Pinpoint the cell where the given text exists, returning its [x, y] midpoint coordinate. 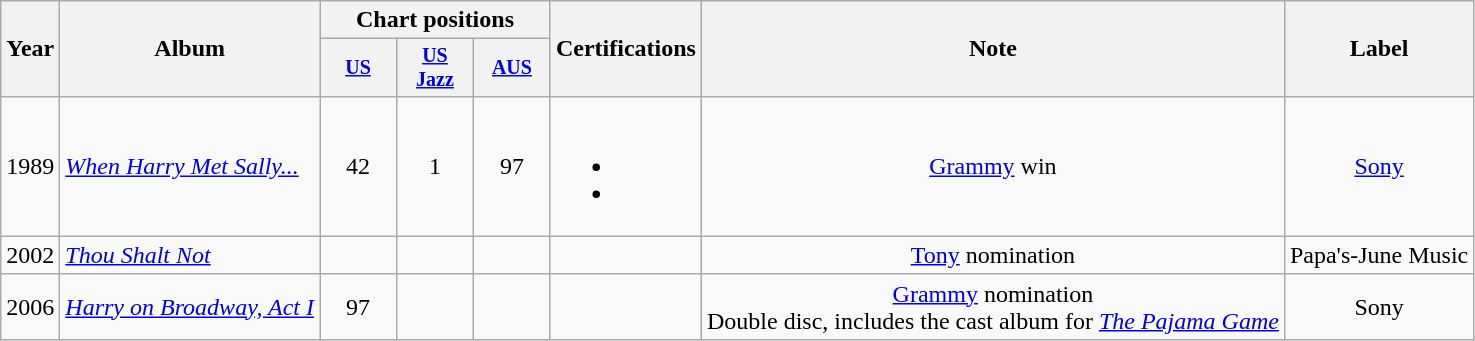
Note [992, 49]
42 [358, 166]
When Harry Met Sally... [190, 166]
Album [190, 49]
2006 [30, 306]
Papa's-June Music [1378, 255]
1 [434, 166]
Certifications [626, 49]
2002 [30, 255]
US [358, 68]
Harry on Broadway, Act I [190, 306]
Thou Shalt Not [190, 255]
Tony nomination [992, 255]
Label [1378, 49]
Year [30, 49]
US Jazz [434, 68]
1989 [30, 166]
Grammy nominationDouble disc, includes the cast album for The Pajama Game [992, 306]
Chart positions [436, 20]
Grammy win [992, 166]
AUS [512, 68]
